Scan for the cell matching the given text and deliver its [X, Y] coordinate at center. 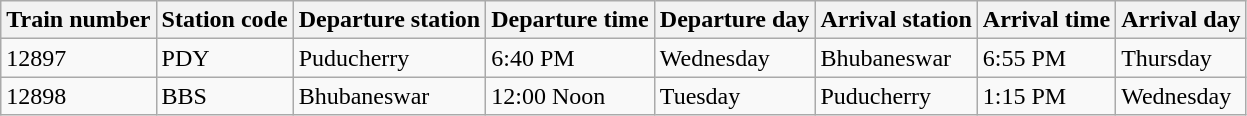
6:40 PM [570, 58]
6:55 PM [1046, 58]
Train number [78, 20]
12898 [78, 96]
Station code [224, 20]
Arrival day [1181, 20]
Departure time [570, 20]
1:15 PM [1046, 96]
Departure station [390, 20]
Thursday [1181, 58]
Tuesday [734, 96]
Departure day [734, 20]
PDY [224, 58]
12897 [78, 58]
Arrival station [896, 20]
12:00 Noon [570, 96]
BBS [224, 96]
Arrival time [1046, 20]
